From the cell containing the given text, extract its center point as (x, y) coordinate. 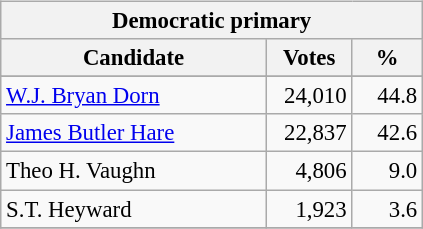
Candidate (134, 58)
James Butler Hare (134, 133)
9.0 (388, 171)
3.6 (388, 209)
Votes (309, 58)
W.J. Bryan Dorn (134, 96)
Democratic primary (212, 21)
Theo H. Vaughn (134, 171)
4,806 (309, 171)
24,010 (309, 96)
1,923 (309, 209)
44.8 (388, 96)
22,837 (309, 133)
42.6 (388, 133)
S.T. Heyward (134, 209)
% (388, 58)
